Locate the cell with the specified text and output its [x, y] center coordinate. 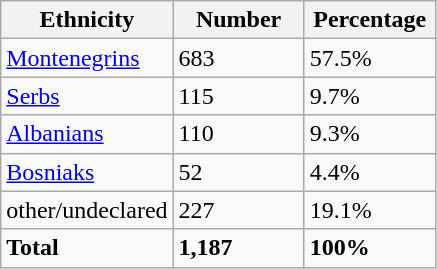
19.1% [370, 210]
227 [238, 210]
Percentage [370, 20]
Montenegrins [87, 58]
Number [238, 20]
110 [238, 134]
Ethnicity [87, 20]
100% [370, 248]
52 [238, 172]
4.4% [370, 172]
683 [238, 58]
other/undeclared [87, 210]
Albanians [87, 134]
115 [238, 96]
9.3% [370, 134]
57.5% [370, 58]
Bosniaks [87, 172]
1,187 [238, 248]
Serbs [87, 96]
9.7% [370, 96]
Total [87, 248]
